Pinpoint the cell where the given text exists, returning its [x, y] midpoint coordinate. 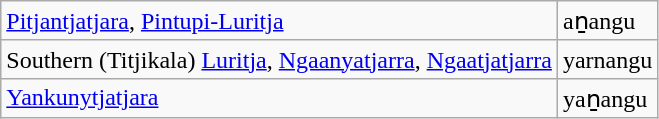
yaṉangu [607, 98]
aṉangu [607, 21]
yarnangu [607, 59]
Yankunytjatjara [280, 98]
Southern (Titjikala) Luritja, Ngaanyatjarra, Ngaatjatjarra [280, 59]
Pitjantjatjara, Pintupi-Luritja [280, 21]
